Return [X, Y] of the center of cell containing provided text 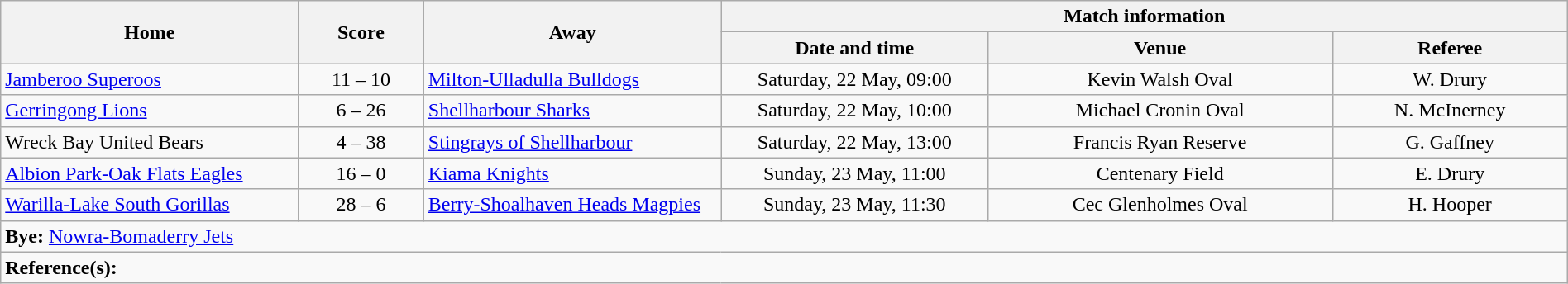
Date and time [854, 48]
Match information [1145, 17]
Michael Cronin Oval [1159, 111]
Reference(s): [784, 267]
6 – 26 [361, 111]
Kevin Walsh Oval [1159, 79]
G. Gaffney [1450, 142]
Saturday, 22 May, 09:00 [854, 79]
Cec Glenholmes Oval [1159, 205]
Francis Ryan Reserve [1159, 142]
Wreck Bay United Bears [150, 142]
Warilla-Lake South Gorillas [150, 205]
Stingrays of Shellharbour [572, 142]
H. Hooper [1450, 205]
Shellharbour Sharks [572, 111]
Venue [1159, 48]
Saturday, 22 May, 13:00 [854, 142]
Home [150, 32]
Milton-Ulladulla Bulldogs [572, 79]
N. McInerney [1450, 111]
Bye: Nowra-Bomaderry Jets [784, 236]
Away [572, 32]
Referee [1450, 48]
Centenary Field [1159, 173]
Sunday, 23 May, 11:00 [854, 173]
W. Drury [1450, 79]
Score [361, 32]
E. Drury [1450, 173]
Gerringong Lions [150, 111]
Berry-Shoalhaven Heads Magpies [572, 205]
Kiama Knights [572, 173]
16 – 0 [361, 173]
Sunday, 23 May, 11:30 [854, 205]
11 – 10 [361, 79]
Saturday, 22 May, 10:00 [854, 111]
Albion Park-Oak Flats Eagles [150, 173]
Jamberoo Superoos [150, 79]
28 – 6 [361, 205]
4 – 38 [361, 142]
